Find where the given text appears and provide that cell's center as [X, Y] coordinate. 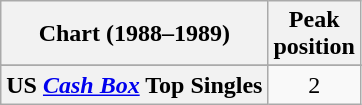
Peakposition [314, 34]
Chart (1988–1989) [134, 34]
US Cash Box Top Singles [134, 85]
2 [314, 85]
